From the cell containing the given text, extract its center point as (X, Y) coordinate. 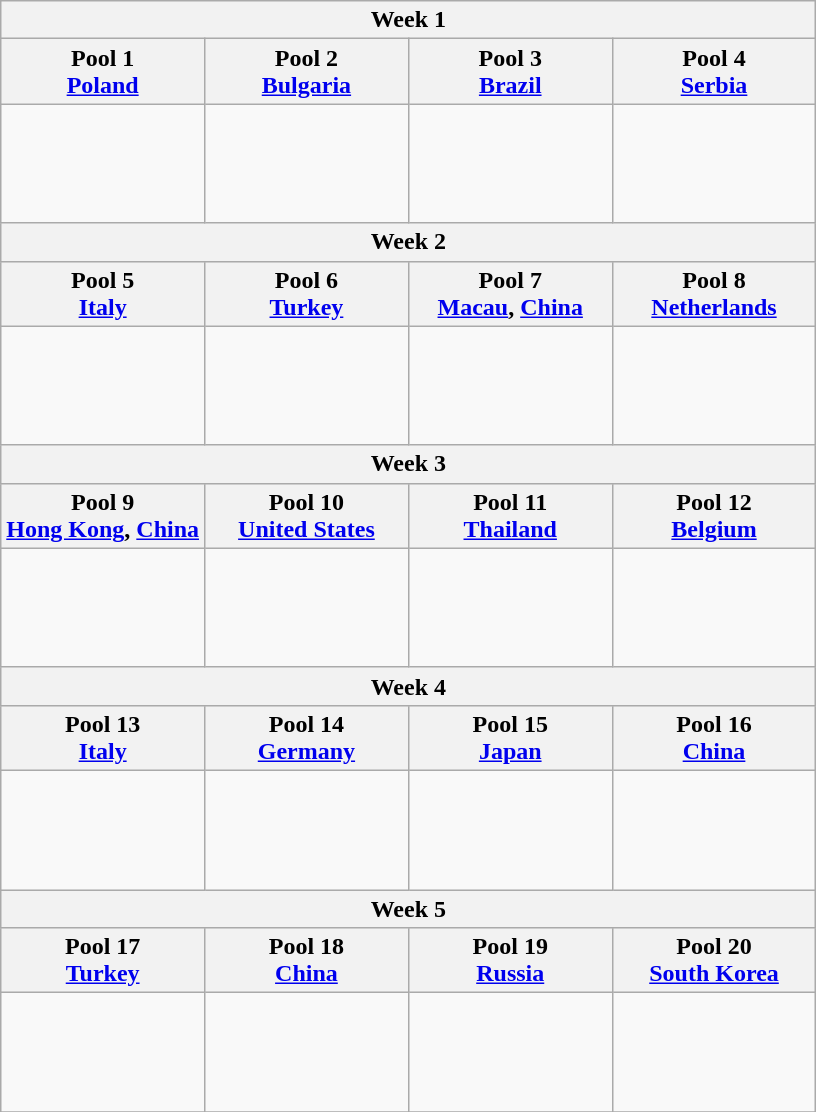
Pool 14Germany (307, 738)
Pool 7Macau, China (510, 294)
Pool 6Turkey (307, 294)
Pool 16China (714, 738)
Week 4 (408, 686)
Pool 5Italy (103, 294)
Week 2 (408, 242)
Pool 18China (307, 960)
Pool 1Poland (103, 72)
Pool 12Belgium (714, 516)
Pool 19Russia (510, 960)
Week 3 (408, 464)
Pool 13Italy (103, 738)
Pool 20South Korea (714, 960)
Pool 4Serbia (714, 72)
Pool 8Netherlands (714, 294)
Week 5 (408, 909)
Pool 15Japan (510, 738)
Pool 3Brazil (510, 72)
Week 1 (408, 20)
Pool 11Thailand (510, 516)
Pool 2Bulgaria (307, 72)
Pool 17Turkey (103, 960)
Pool 9Hong Kong, China (103, 516)
Pool 10United States (307, 516)
